Scan for the cell matching the given text and deliver its [X, Y] coordinate at center. 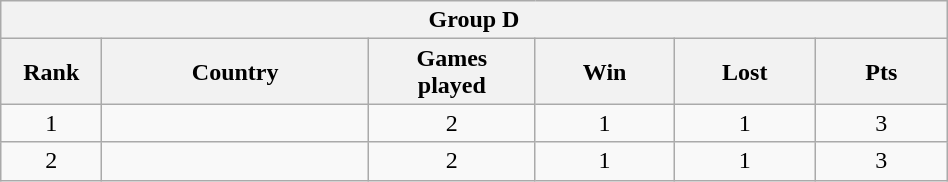
Group D [474, 20]
Country [236, 72]
Games played [452, 72]
Pts [881, 72]
Win [604, 72]
Lost [744, 72]
Rank [52, 72]
